Search for the cell housing the specified text and yield its (x, y) center coordinate. 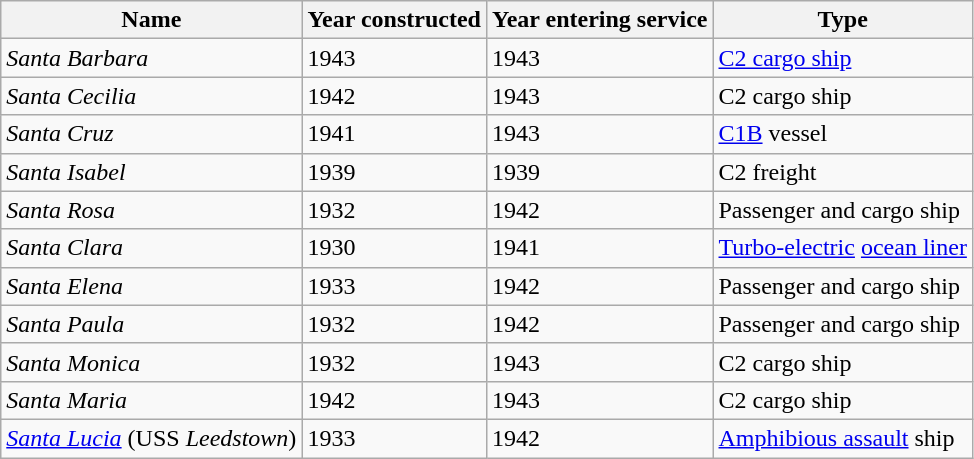
Santa Monica (152, 362)
Amphibious assault ship (842, 438)
1930 (394, 248)
Santa Cecilia (152, 96)
C2 freight (842, 172)
Santa Maria (152, 400)
Year entering service (600, 20)
Santa Isabel (152, 172)
Santa Rosa (152, 210)
Name (152, 20)
Santa Lucia (USS Leedstown) (152, 438)
Type (842, 20)
Santa Cruz (152, 134)
Santa Clara (152, 248)
Santa Barbara (152, 58)
Turbo-electric ocean liner (842, 248)
C1B vessel (842, 134)
Year constructed (394, 20)
Santa Paula (152, 324)
Santa Elena (152, 286)
